Scan for the cell matching the given text and deliver its [X, Y] coordinate at center. 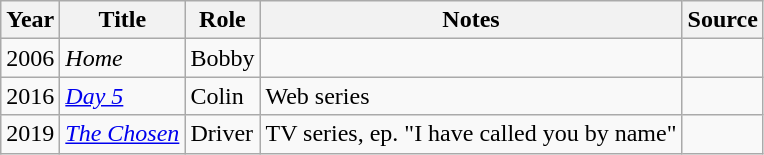
TV series, ep. "I have called you by name" [471, 134]
Role [222, 20]
Driver [222, 134]
2016 [30, 96]
The Chosen [122, 134]
Colin [222, 96]
Notes [471, 20]
Home [122, 58]
Web series [471, 96]
2019 [30, 134]
Source [722, 20]
Title [122, 20]
Year [30, 20]
Day 5 [122, 96]
2006 [30, 58]
Bobby [222, 58]
